Find where the given text appears and provide that cell's center as (x, y) coordinate. 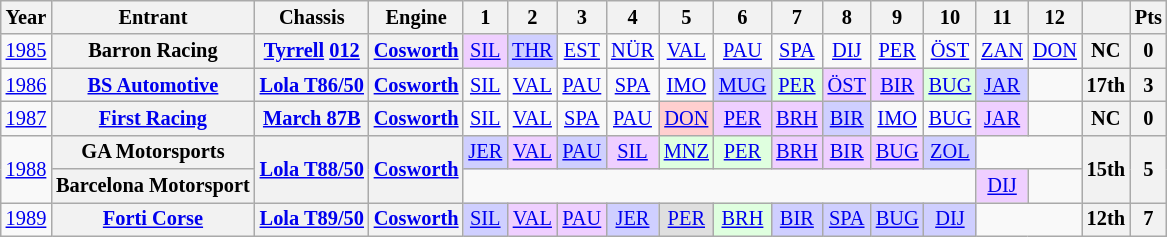
10 (950, 17)
EST (582, 51)
17th (1106, 85)
NÜR (632, 51)
THR (532, 51)
First Racing (153, 118)
12 (1055, 17)
Entrant (153, 17)
March 87B (312, 118)
MNZ (686, 152)
11 (1002, 17)
Engine (416, 17)
GA Motorsports (153, 152)
1 (485, 17)
8 (847, 17)
Year (26, 17)
Pts (1148, 17)
Chassis (312, 17)
BS Automotive (153, 85)
9 (898, 17)
Barron Racing (153, 51)
1988 (26, 168)
2 (532, 17)
MUG (742, 85)
1989 (26, 219)
Lola T89/50 (312, 219)
Lola T88/50 (312, 168)
1985 (26, 51)
Lola T86/50 (312, 85)
1986 (26, 85)
6 (742, 17)
12th (1106, 219)
Tyrrell 012 (312, 51)
Barcelona Motorsport (153, 186)
ZOL (950, 152)
4 (632, 17)
1987 (26, 118)
Forti Corse (153, 219)
ZAN (1002, 51)
15th (1106, 168)
